Capture the cell that displays the provided text and extract its (X, Y) central coordinate. 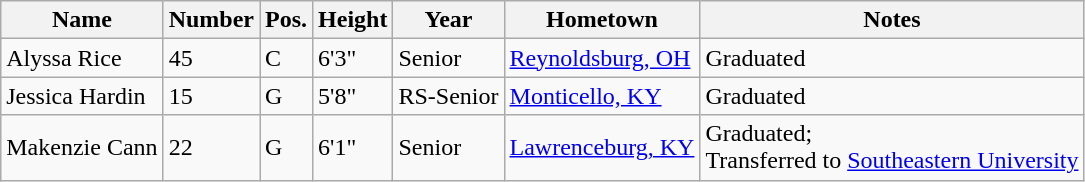
Reynoldsburg, OH (602, 58)
15 (211, 96)
6'3" (353, 58)
6'1" (353, 148)
22 (211, 148)
C (286, 58)
Monticello, KY (602, 96)
Graduated;Transferred to Southeastern University (892, 148)
Height (353, 20)
Hometown (602, 20)
Makenzie Cann (82, 148)
Number (211, 20)
Name (82, 20)
Pos. (286, 20)
RS-Senior (448, 96)
Jessica Hardin (82, 96)
5'8" (353, 96)
Alyssa Rice (82, 58)
Notes (892, 20)
45 (211, 58)
Lawrenceburg, KY (602, 148)
Year (448, 20)
